From the cell containing the given text, extract its center point as (X, Y) coordinate. 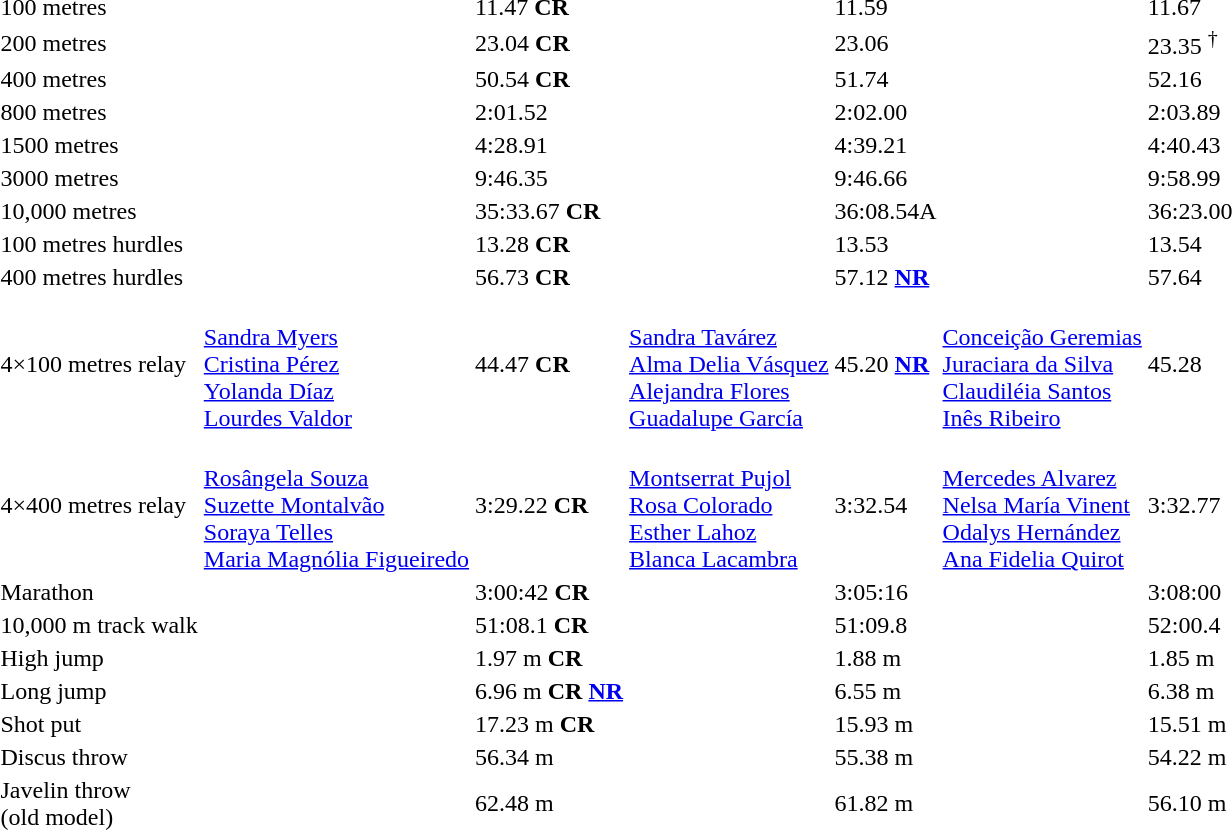
15.93 m (886, 724)
56.73 CR (550, 277)
Conceição GeremiasJuraciara da SilvaClaudiléia SantosInês Ribeiro (1042, 364)
9:46.35 (550, 178)
Sandra MyersCristina PérezYolanda DíazLourdes Valdor (336, 364)
1.97 m CR (550, 658)
51:09.8 (886, 625)
Mercedes AlvarezNelsa María VinentOdalys HernándezAna Fidelia Quirot (1042, 505)
23.06 (886, 43)
13.53 (886, 244)
3:32.54 (886, 505)
9:46.66 (886, 178)
57.12 NR (886, 277)
45.20 NR (886, 364)
44.47 CR (550, 364)
23.04 CR (550, 43)
55.38 m (886, 757)
3:05:16 (886, 592)
Montserrat PujolRosa ColoradoEsther LahozBlanca Lacambra (729, 505)
4:28.91 (550, 145)
6.96 m CR NR (550, 691)
17.23 m CR (550, 724)
35:33.67 CR (550, 211)
2:02.00 (886, 112)
51:08.1 CR (550, 625)
4:39.21 (886, 145)
13.28 CR (550, 244)
50.54 CR (550, 79)
51.74 (886, 79)
6.55 m (886, 691)
36:08.54A (886, 211)
56.34 m (550, 757)
3:00:42 CR (550, 592)
3:29.22 CR (550, 505)
Sandra TavárezAlma Delia VásquezAlejandra FloresGuadalupe García (729, 364)
2:01.52 (550, 112)
Rosângela SouzaSuzette MontalvãoSoraya TellesMaria Magnólia Figueiredo (336, 505)
1.88 m (886, 658)
